Locate the cell with the specified text and output its (x, y) center coordinate. 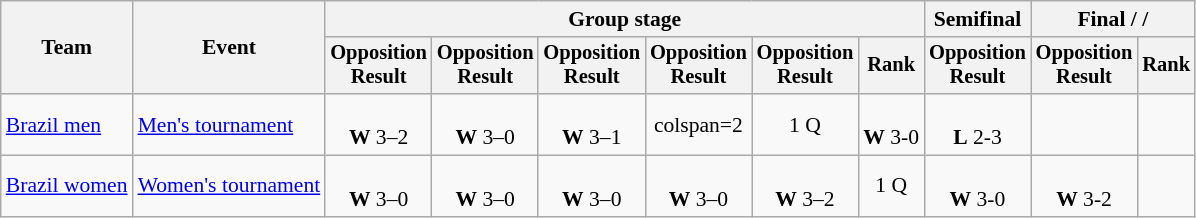
W 3–1 (592, 124)
Team (67, 48)
L 2-3 (978, 124)
Brazil women (67, 186)
Brazil men (67, 124)
Men's tournament (230, 124)
Event (230, 48)
Semifinal (978, 19)
colspan=2 (698, 124)
W 3-2 (1084, 186)
Final / / (1113, 19)
Group stage (624, 19)
Women's tournament (230, 186)
